Locate the cell with the specified text and output its [X, Y] center coordinate. 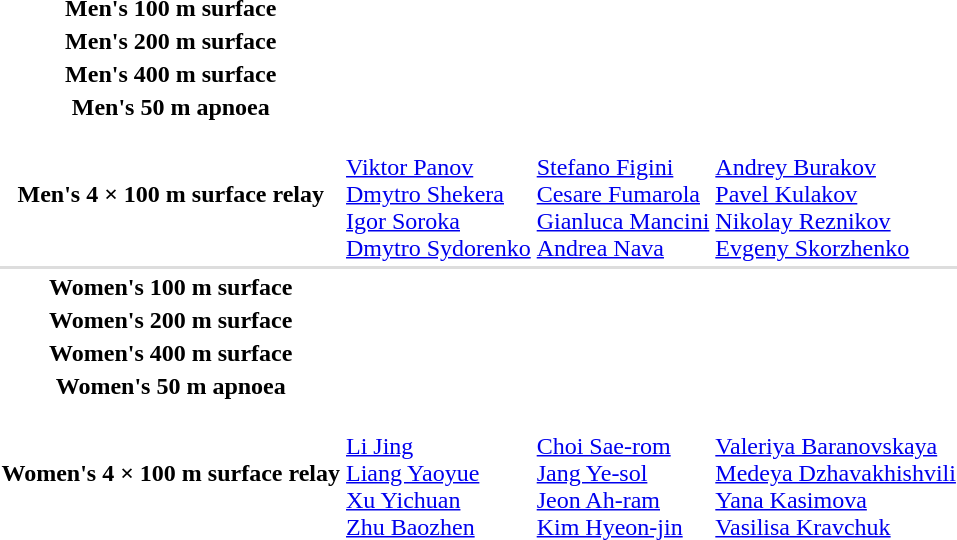
Men's 50 m apnoea [171, 107]
Women's 400 m surface [171, 353]
Stefano FiginiCesare FumarolaGianluca ManciniAndrea Nava [623, 194]
Women's 200 m surface [171, 320]
Women's 100 m surface [171, 287]
Men's 200 m surface [171, 41]
Men's 4 × 100 m surface relay [171, 194]
Men's 400 m surface [171, 74]
Women's 50 m apnoea [171, 386]
Viktor PanovDmytro ShekeraIgor SorokaDmytro Sydorenko [439, 194]
